Scan for the cell matching the given text and deliver its (X, Y) coordinate at center. 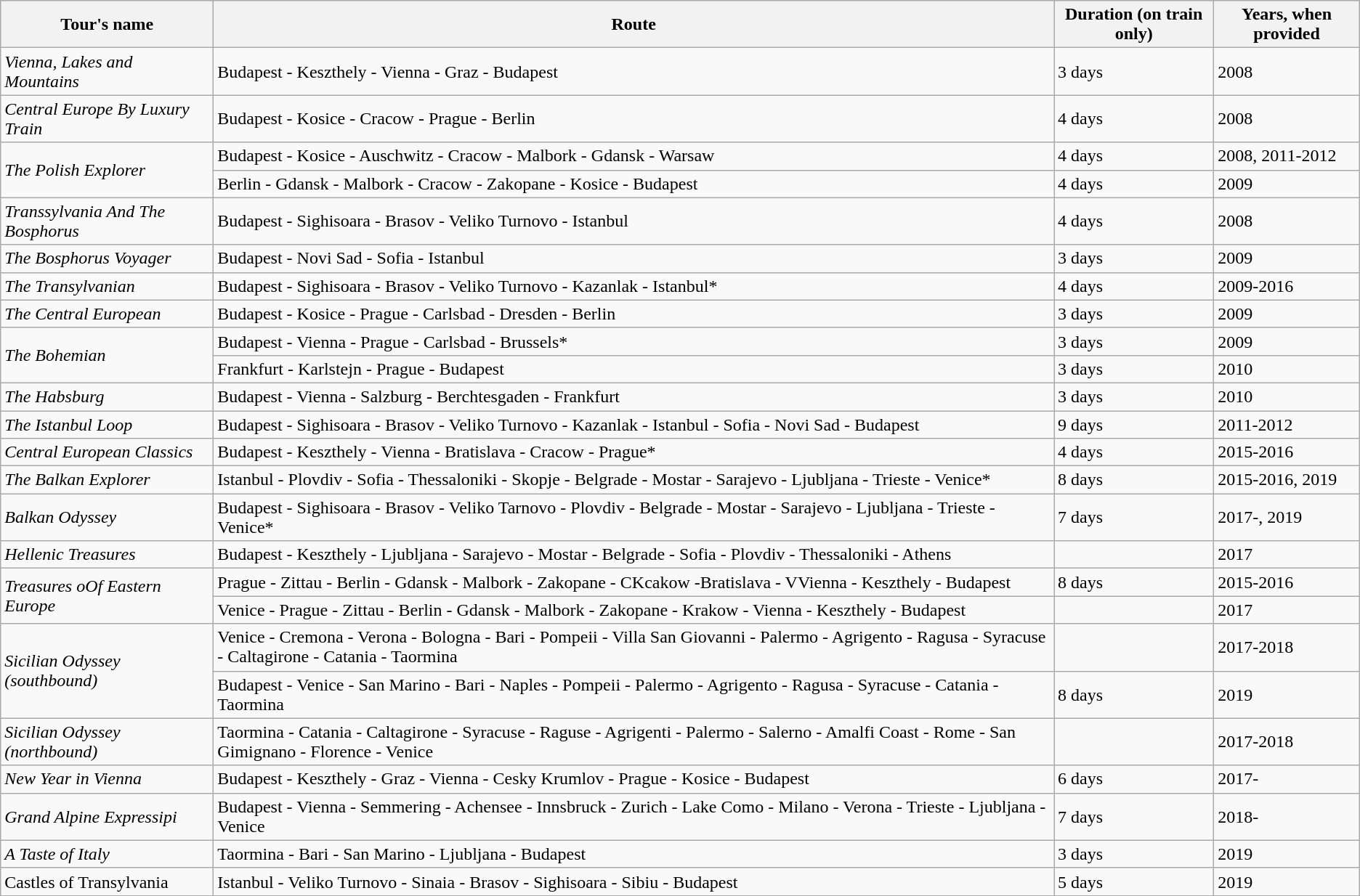
Prague - Zittau - Berlin - Gdansk - Malbork - Zakopane - CKcakow -Bratislava - VVienna - Keszthely - Budapest (634, 582)
Grand Alpine Expressipi (108, 816)
2009-2016 (1287, 286)
The Balkan Explorer (108, 480)
5 days (1134, 881)
Budapest - Novi Sad - Sofia - Istanbul (634, 258)
Taormina - Bari - San Marino - Ljubljana - Budapest (634, 854)
The Transylvanian (108, 286)
Sicilian Odyssey (northbound) (108, 742)
The Istanbul Loop (108, 425)
6 days (1134, 779)
2018- (1287, 816)
Budapest - Vienna - Salzburg - Berchtesgaden - Frankfurt (634, 396)
Hellenic Treasures (108, 555)
Central European Classics (108, 452)
Budapest - Keszthely - Vienna - Bratislava - Cracow - Prague* (634, 452)
A Taste of Italy (108, 854)
Castles of Transylvania (108, 881)
Budapest - Sighisoara - Brasov - Veliko Tarnovo - Plovdiv - Belgrade - Mostar - Sarajevo - Ljubljana - Trieste - Venice* (634, 517)
Budapest - Kosice - Prague - Carlsbad - Dresden - Berlin (634, 314)
Budapest - Kosice - Cracow - Prague - Berlin (634, 119)
Budapest - Keszthely - Graz - Vienna - Cesky Krumlov - Prague - Kosice - Budapest (634, 779)
The Bosphorus Voyager (108, 258)
Sicilian Odyssey (southbound) (108, 671)
Vienna, Lakes and Mountains (108, 71)
Frankfurt - Karlstejn - Prague - Budapest (634, 369)
2011-2012 (1287, 425)
Duration (on train only) (1134, 25)
Years, when provided (1287, 25)
New Year in Vienna (108, 779)
Istanbul - Plovdiv - Sofia - Thessaloniki - Skopje - Belgrade - Mostar - Sarajevo - Ljubljana - Trieste - Venice* (634, 480)
Budapest - Venice - San Marino - Bari - Naples - Pompeii - Palermo - Agrigento - Ragusa - Syracuse - Catania - Taormina (634, 694)
Venice - Prague - Zittau - Berlin - Gdansk - Malbork - Zakopane - Krakow - Vienna - Keszthely - Budapest (634, 610)
9 days (1134, 425)
Budapest - Sighisoara - Brasov - Veliko Turnovo - Kazanlak - Istanbul - Sofia - Novi Sad - Budapest (634, 425)
Taormina - Catania - Caltagirone - Syracuse - Raguse - Agrigenti - Palermo - Salerno - Amalfi Coast - Rome - San Gimignano - Florence - Venice (634, 742)
Transsylvania And The Bosphorus (108, 221)
Budapest - Kosice - Auschwitz - Cracow - Malbork - Gdansk - Warsaw (634, 156)
The Polish Explorer (108, 170)
Budapest - Keszthely - Ljubljana - Sarajevo - Mostar - Belgrade - Sofia - Plovdiv - Thessaloniki - Athens (634, 555)
2017- (1287, 779)
Treasures oOf Eastern Europe (108, 596)
The Central European (108, 314)
2008, 2011-2012 (1287, 156)
Budapest - Sighisoara - Brasov - Veliko Turnovo - Istanbul (634, 221)
2017-, 2019 (1287, 517)
Budapest - Keszthely - Vienna - Graz - Budapest (634, 71)
Balkan Odyssey (108, 517)
Budapest - Vienna - Prague - Carlsbad - Brussels* (634, 341)
Route (634, 25)
Central Europe By Luxury Train (108, 119)
Tour's name (108, 25)
The Bohemian (108, 355)
Budapest - Vienna - Semmering - Achensee - Innsbruck - Zurich - Lake Como - Milano - Verona - Trieste - Ljubljana - Venice (634, 816)
Berlin - Gdansk - Malbork - Cracow - Zakopane - Kosice - Budapest (634, 184)
2015-2016, 2019 (1287, 480)
Istanbul - Veliko Turnovo - Sinaia - Brasov - Sighisoara - Sibiu - Budapest (634, 881)
The Habsburg (108, 396)
Budapest - Sighisoara - Brasov - Veliko Turnovo - Kazanlak - Istanbul* (634, 286)
